Pinpoint the cell where the given text exists, returning its [X, Y] midpoint coordinate. 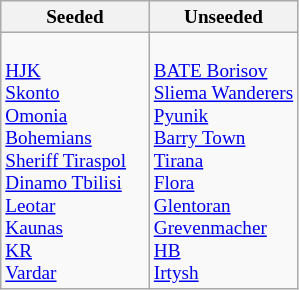
HJK Skonto Omonia Bohemians Sheriff Tiraspol Dinamo Tbilisi Leotar Kaunas KR Vardar [75, 160]
Seeded [75, 17]
BATE Borisov Sliema Wanderers Pyunik Barry Town Tirana Flora Glentoran Grevenmacher HB Irtysh [223, 160]
Unseeded [223, 17]
